Extract the [x, y] coordinate from the center of the cell holding the provided text.  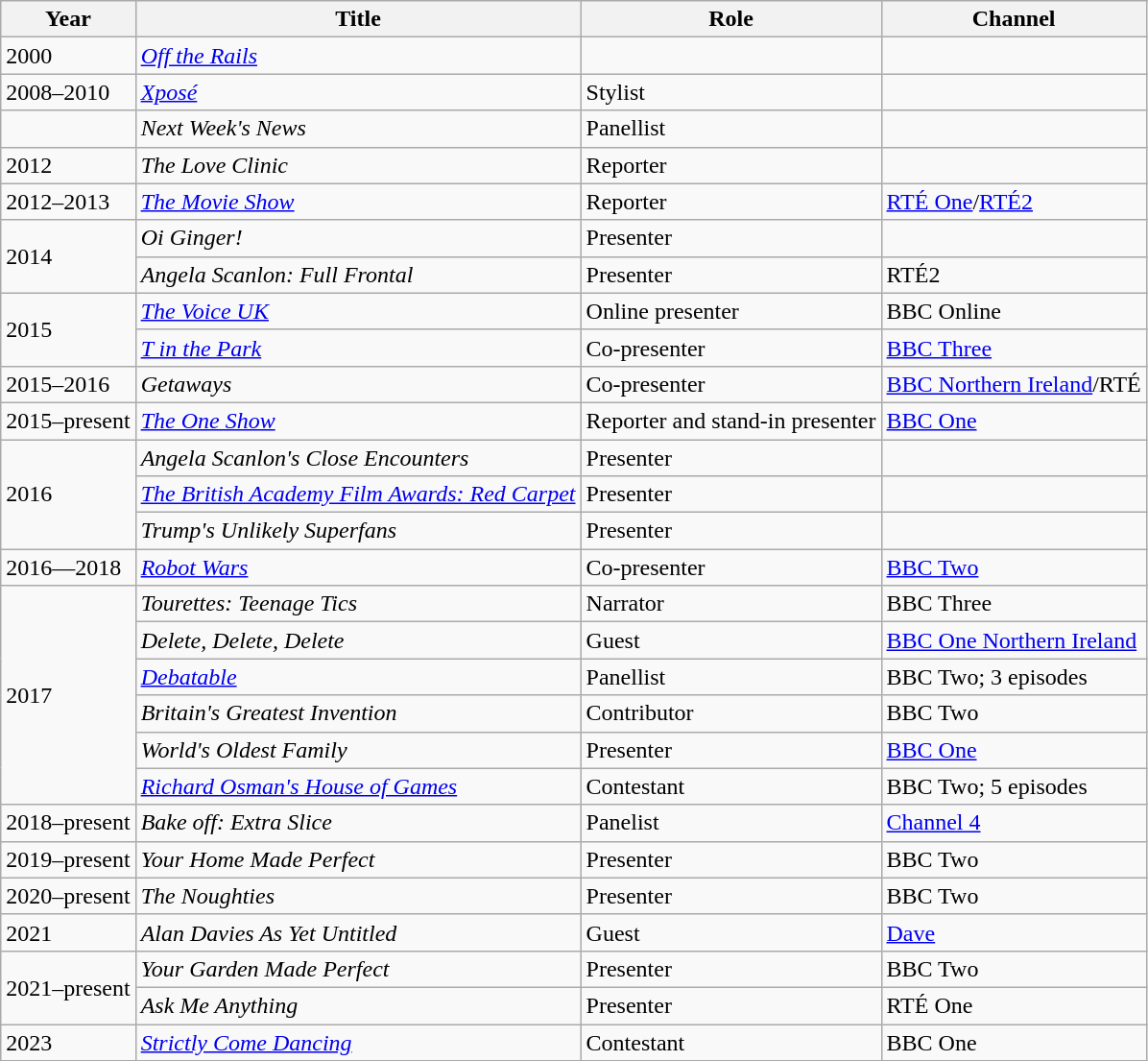
Trump's Unlikely Superfans [358, 531]
2015 [68, 329]
Delete, Delete, Delete [358, 640]
2020–present [68, 896]
BBC One Northern Ireland [1014, 640]
Strictly Come Dancing [358, 1042]
T in the Park [358, 348]
2018–present [68, 823]
Richard Osman's House of Games [358, 786]
2014 [68, 256]
The Movie Show [358, 202]
2000 [68, 56]
BBC Two; 5 episodes [1014, 786]
Britain's Greatest Invention [358, 713]
Online presenter [731, 311]
The Voice UK [358, 311]
Narrator [731, 604]
RTÉ2 [1014, 275]
BBC Online [1014, 311]
The Love Clinic [358, 165]
Title [358, 19]
Dave [1014, 932]
Robot Wars [358, 567]
Oi Ginger! [358, 238]
The Noughties [358, 896]
Getaways [358, 384]
Ask Me Anything [358, 1005]
The One Show [358, 421]
RTÉ One [1014, 1005]
2016—2018 [68, 567]
Angela Scanlon: Full Frontal [358, 275]
2021 [68, 932]
Contributor [731, 713]
BBC Northern Ireland/RTÉ [1014, 384]
Xposé [358, 92]
2023 [68, 1042]
Your Home Made Perfect [358, 859]
Channel 4 [1014, 823]
2021–present [68, 987]
2012–2013 [68, 202]
RTÉ One/RTÉ2 [1014, 202]
2015–2016 [68, 384]
Panelist [731, 823]
Channel [1014, 19]
World's Oldest Family [358, 750]
2016 [68, 494]
2015–present [68, 421]
Year [68, 19]
Bake off: Extra Slice [358, 823]
Role [731, 19]
Alan Davies As Yet Untitled [358, 932]
2017 [68, 695]
Tourettes: Teenage Tics [358, 604]
The British Academy Film Awards: Red Carpet [358, 494]
2019–present [68, 859]
Off the Rails [358, 56]
Next Week's News [358, 129]
Reporter and stand-in presenter [731, 421]
Your Garden Made Perfect [358, 969]
Angela Scanlon's Close Encounters [358, 458]
Stylist [731, 92]
BBC Two; 3 episodes [1014, 677]
Debatable [358, 677]
2008–2010 [68, 92]
2012 [68, 165]
